Capture the cell that displays the provided text and extract its [X, Y] central coordinate. 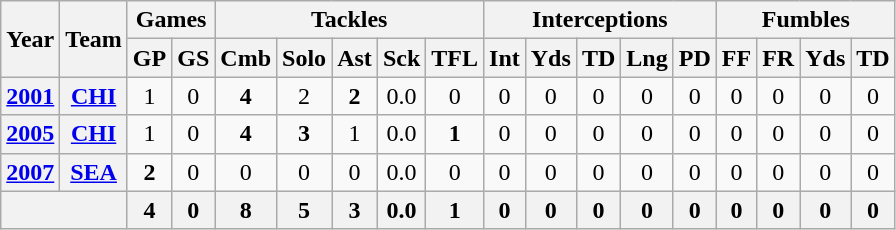
2007 [30, 172]
Fumbles [806, 20]
Team [94, 39]
TFL [455, 58]
Interceptions [600, 20]
Year [30, 39]
Tackles [350, 20]
Sck [401, 58]
Games [170, 20]
2005 [30, 134]
GP [149, 58]
FF [736, 58]
PD [694, 58]
GS [194, 58]
Int [505, 58]
Lng [647, 58]
FR [778, 58]
Solo [304, 58]
8 [246, 210]
Cmb [246, 58]
Ast [355, 58]
5 [304, 210]
2001 [30, 96]
SEA [94, 172]
